Extract the (X, Y) coordinate from the center of the cell holding the provided text.  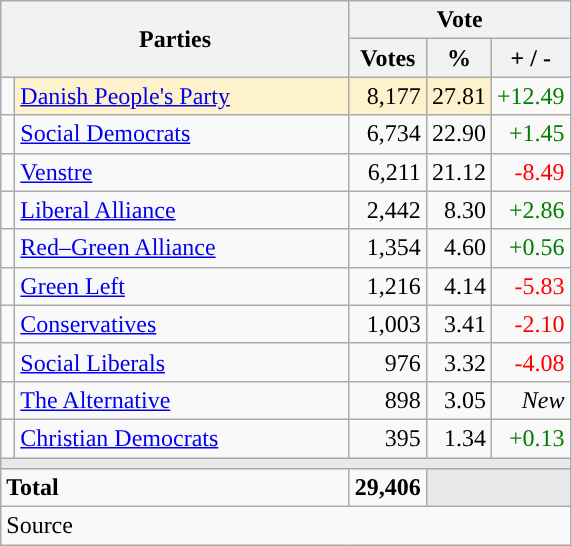
+0.13 (530, 438)
395 (388, 438)
Parties (176, 39)
3.05 (458, 400)
27.81 (458, 96)
Danish People's Party (182, 96)
6,734 (388, 134)
Vote (460, 20)
Social Liberals (182, 362)
29,406 (388, 488)
4.60 (458, 248)
1,216 (388, 286)
898 (388, 400)
Red–Green Alliance (182, 248)
+2.86 (530, 210)
Christian Democrats (182, 438)
+ / - (530, 58)
1,354 (388, 248)
Green Left (182, 286)
+12.49 (530, 96)
-2.10 (530, 324)
8,177 (388, 96)
New (530, 400)
% (458, 58)
Total (176, 488)
1.34 (458, 438)
+0.56 (530, 248)
3.41 (458, 324)
Liberal Alliance (182, 210)
Votes (388, 58)
8.30 (458, 210)
Source (286, 526)
The Alternative (182, 400)
+1.45 (530, 134)
976 (388, 362)
21.12 (458, 172)
Social Democrats (182, 134)
-4.08 (530, 362)
Venstre (182, 172)
3.32 (458, 362)
-8.49 (530, 172)
6,211 (388, 172)
-5.83 (530, 286)
Conservatives (182, 324)
2,442 (388, 210)
22.90 (458, 134)
4.14 (458, 286)
1,003 (388, 324)
